Return (X, Y) of the center of cell containing provided text 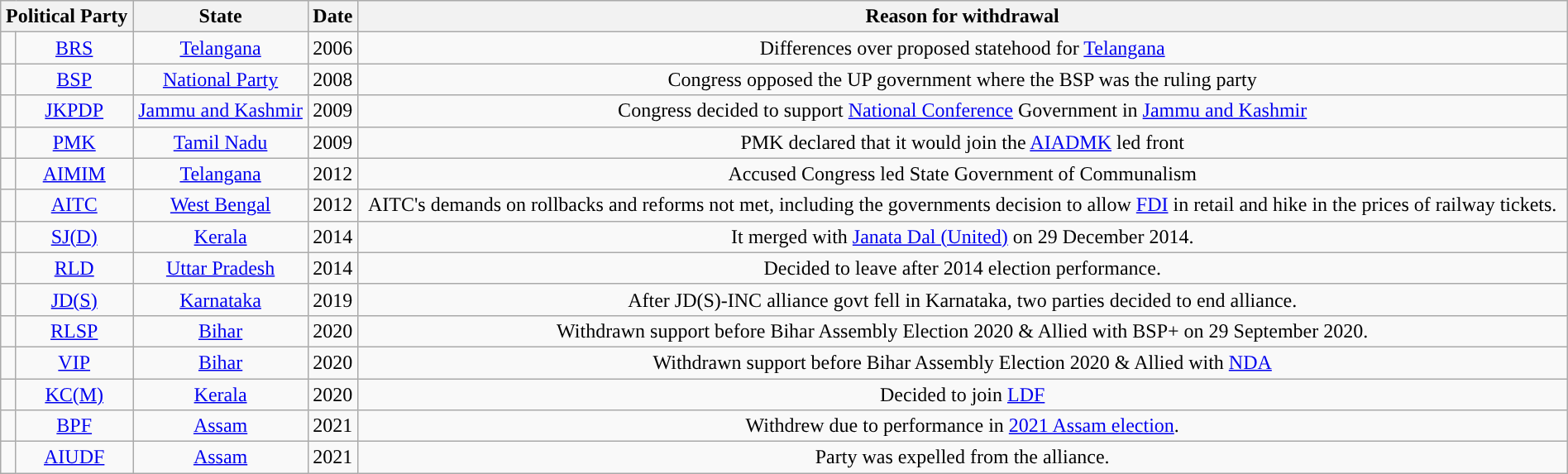
Jammu and Kashmir (221, 111)
AIMIM (74, 174)
After JD(S)-INC alliance govt fell in Karnataka, two parties decided to end alliance. (963, 299)
Decided to join LDF (963, 395)
BRS (74, 48)
Party was expelled from the alliance. (963, 457)
VIP (74, 362)
Accused Congress led State Government of Communalism (963, 174)
2006 (332, 48)
Decided to leave after 2014 election performance. (963, 268)
West Bengal (221, 205)
2019 (332, 299)
PMK (74, 142)
2008 (332, 79)
RLD (74, 268)
JKPDP (74, 111)
RLSP (74, 331)
State (221, 17)
Uttar Pradesh (221, 268)
PMK declared that it would join the AIADMK led front (963, 142)
Differences over proposed statehood for Telangana (963, 48)
BPF (74, 426)
AITC's demands on rollbacks and reforms not met, including the governments decision to allow FDI in retail and hike in the prices of railway tickets. (963, 205)
Congress opposed the UP government where the BSP was the ruling party (963, 79)
JD(S) (74, 299)
It merged with Janata Dal (United) on 29 December 2014. (963, 237)
Withdrawn support before Bihar Assembly Election 2020 & Allied with NDA (963, 362)
AITC (74, 205)
Congress decided to support National Conference Government in Jammu and Kashmir (963, 111)
Political Party (67, 17)
KC(M) (74, 395)
Withdrawn support before Bihar Assembly Election 2020 & Allied with BSP+ on 29 September 2020. (963, 331)
BSP (74, 79)
AIUDF (74, 457)
National Party (221, 79)
Date (332, 17)
Reason for withdrawal (963, 17)
Tamil Nadu (221, 142)
SJ(D) (74, 237)
Karnataka (221, 299)
Withdrew due to performance in 2021 Assam election. (963, 426)
